Identify which cell holds the provided text, then report its [X, Y] central coordinate. 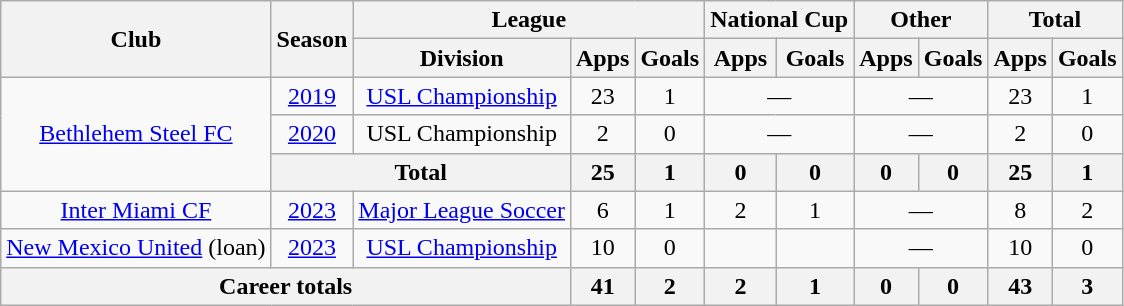
3 [1087, 286]
Other [921, 20]
41 [602, 286]
2020 [312, 134]
Bethlehem Steel FC [136, 134]
League [529, 20]
6 [602, 210]
New Mexico United (loan) [136, 248]
Division [462, 58]
Season [312, 39]
National Cup [780, 20]
Major League Soccer [462, 210]
Career totals [286, 286]
Club [136, 39]
8 [1020, 210]
2019 [312, 96]
Inter Miami CF [136, 210]
43 [1020, 286]
